Find where the given text appears and provide that cell's center as (x, y) coordinate. 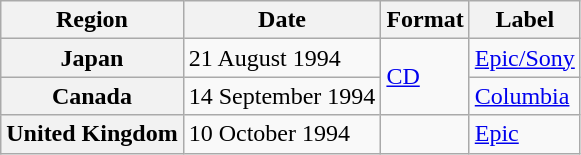
United Kingdom (92, 134)
Canada (92, 96)
Format (425, 20)
Date (282, 20)
21 August 1994 (282, 58)
Label (524, 20)
14 September 1994 (282, 96)
Columbia (524, 96)
10 October 1994 (282, 134)
Epic/Sony (524, 58)
CD (425, 77)
Japan (92, 58)
Epic (524, 134)
Region (92, 20)
